For the text-containing cell, return its midpoint in [X, Y] coordinate format. 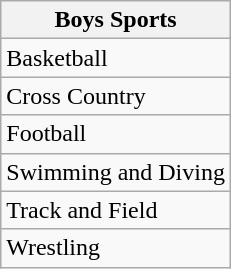
Track and Field [116, 210]
Swimming and Diving [116, 172]
Basketball [116, 58]
Wrestling [116, 248]
Boys Sports [116, 20]
Football [116, 134]
Cross Country [116, 96]
